Detect which cell encompasses the target text, then output its (x, y) center coordinate. 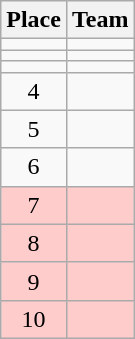
4 (34, 91)
10 (34, 319)
Team (100, 20)
Place (34, 20)
6 (34, 167)
5 (34, 129)
7 (34, 205)
9 (34, 281)
8 (34, 243)
